For the text-containing cell, return its midpoint in (X, Y) coordinate format. 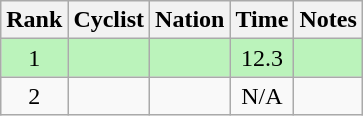
12.3 (262, 58)
Rank (34, 20)
Notes (328, 20)
2 (34, 96)
N/A (262, 96)
Time (262, 20)
Nation (190, 20)
1 (34, 58)
Cyclist (109, 20)
